Extract the (x, y) coordinate from the center of the cell holding the provided text.  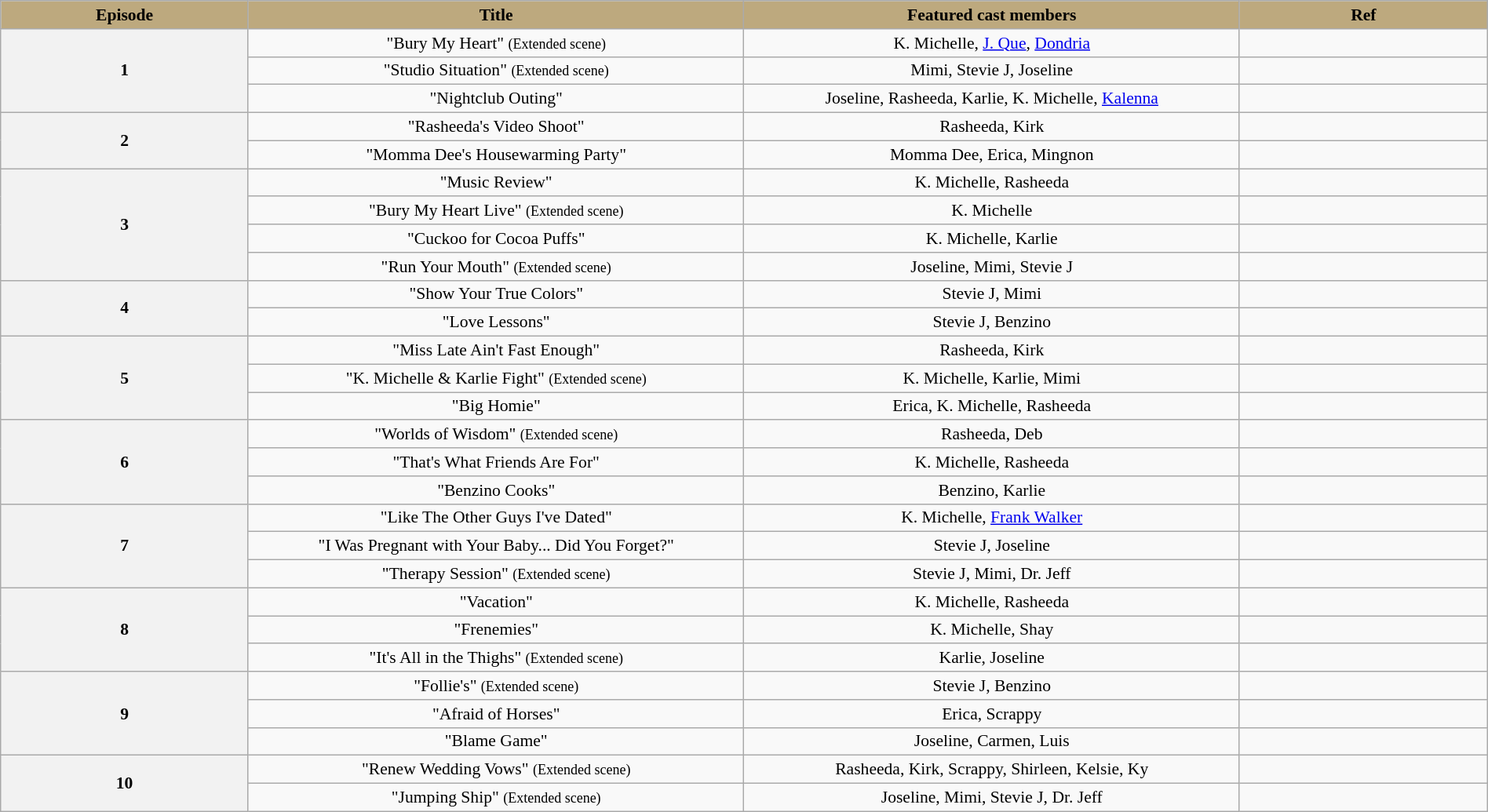
K. Michelle, Frank Walker (992, 518)
Erica, Scrappy (992, 714)
"Cuckoo for Cocoa Puffs" (496, 239)
Joseline, Mimi, Stevie J, Dr. Jeff (992, 798)
"Show Your True Colors" (496, 294)
Stevie J, Mimi (992, 294)
Rasheeda, Kirk, Scrappy, Shirleen, Kelsie, Ky (992, 770)
"Jumping Ship" (Extended scene) (496, 798)
9 (125, 714)
2 (125, 141)
Title (496, 15)
Joseline, Rasheeda, Karlie, K. Michelle, Kalenna (992, 99)
K. Michelle, J. Que, Dondria (992, 43)
K. Michelle (992, 211)
Joseline, Carmen, Luis (992, 741)
"Therapy Session" (Extended scene) (496, 574)
6 (125, 463)
8 (125, 629)
Stevie J, Mimi, Dr. Jeff (992, 574)
"Benzino Cooks" (496, 490)
Erica, K. Michelle, Rasheeda (992, 406)
5 (125, 378)
K. Michelle, Karlie (992, 239)
"Momma Dee's Housewarming Party" (496, 155)
"I Was Pregnant with Your Baby... Did You Forget?" (496, 546)
"Blame Game" (496, 741)
Mimi, Stevie J, Joseline (992, 71)
1 (125, 71)
"Bury My Heart" (Extended scene) (496, 43)
Featured cast members (992, 15)
Joseline, Mimi, Stevie J (992, 267)
"Run Your Mouth" (Extended scene) (496, 267)
3 (125, 224)
Benzino, Karlie (992, 490)
7 (125, 546)
K. Michelle, Karlie, Mimi (992, 378)
4 (125, 308)
"K. Michelle & Karlie Fight" (Extended scene) (496, 378)
Episode (125, 15)
"Love Lessons" (496, 322)
"Miss Late Ain't Fast Enough" (496, 351)
"Music Review" (496, 183)
Stevie J, Joseline (992, 546)
"Frenemies" (496, 630)
"Like The Other Guys I've Dated" (496, 518)
K. Michelle, Shay (992, 630)
Ref (1363, 15)
"Big Homie" (496, 406)
"Worlds of Wisdom" (Extended scene) (496, 435)
"Nightclub Outing" (496, 99)
"Follie's" (Extended scene) (496, 686)
"Afraid of Horses" (496, 714)
Momma Dee, Erica, Mingnon (992, 155)
Karlie, Joseline (992, 658)
"Renew Wedding Vows" (Extended scene) (496, 770)
"Studio Situation" (Extended scene) (496, 71)
"That's What Friends Are For" (496, 462)
"Rasheeda's Video Shoot" (496, 127)
Rasheeda, Deb (992, 435)
"Vacation" (496, 602)
"It's All in the Thighs" (Extended scene) (496, 658)
"Bury My Heart Live" (Extended scene) (496, 211)
10 (125, 783)
